Detect which cell encompasses the target text, then output its [X, Y] center coordinate. 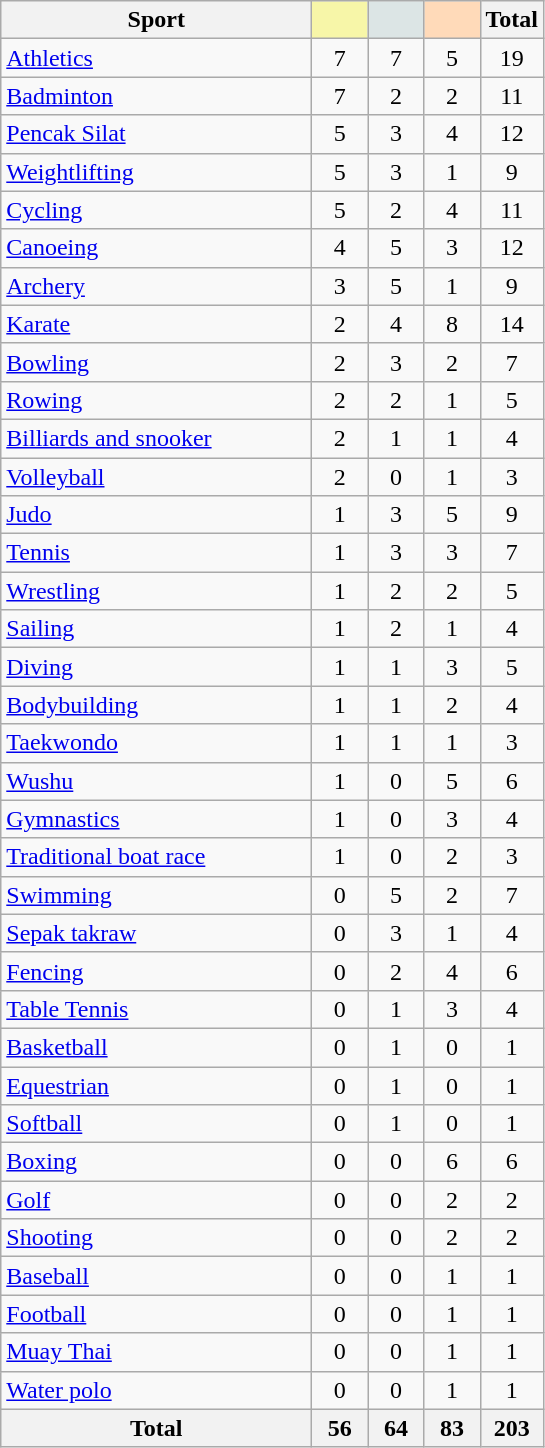
Taekwondo [156, 743]
Billiards and snooker [156, 438]
Swimming [156, 895]
Archery [156, 286]
Boxing [156, 1162]
Karate [156, 324]
Bodybuilding [156, 705]
Basketball [156, 1047]
Wrestling [156, 591]
Pencak Silat [156, 134]
Bowling [156, 362]
8 [452, 324]
Canoeing [156, 248]
Weightlifting [156, 172]
203 [512, 1428]
Athletics [156, 58]
Traditional boat race [156, 857]
56 [340, 1428]
Baseball [156, 1276]
Sailing [156, 629]
Water polo [156, 1390]
14 [512, 324]
Equestrian [156, 1085]
Gymnastics [156, 819]
Softball [156, 1124]
Football [156, 1314]
Sepak takraw [156, 933]
Tennis [156, 553]
Cycling [156, 210]
Muay Thai [156, 1352]
Rowing [156, 400]
Wushu [156, 781]
Shooting [156, 1238]
Golf [156, 1200]
Sport [156, 20]
Diving [156, 667]
Volleyball [156, 477]
Badminton [156, 96]
Fencing [156, 971]
83 [452, 1428]
Table Tennis [156, 1009]
19 [512, 58]
Judo [156, 515]
64 [396, 1428]
